Return [x, y] of the center of cell containing provided text 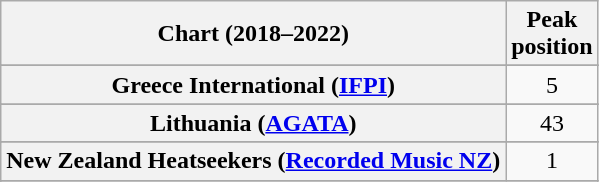
Chart (2018–2022) [254, 34]
New Zealand Heatseekers (Recorded Music NZ) [254, 161]
43 [552, 123]
Greece International (IFPI) [254, 85]
Lithuania (AGATA) [254, 123]
Peak position [552, 34]
5 [552, 85]
1 [552, 161]
